Extract the [x, y] coordinate from the center of the cell holding the provided text.  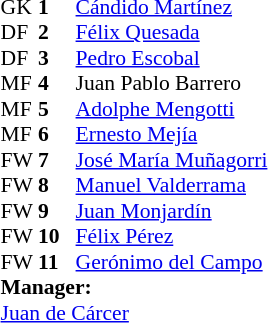
3 [57, 58]
Juan Monjardín [172, 211]
8 [57, 185]
José María Muñagorri [172, 160]
Pedro Escobal [172, 58]
Adolphe Mengotti [172, 109]
Félix Pérez [172, 237]
Manuel Valderrama [172, 185]
2 [57, 33]
4 [57, 83]
Juan Pablo Barrero [172, 83]
5 [57, 109]
Gerónimo del Campo [172, 262]
Ernesto Mejía [172, 135]
6 [57, 135]
7 [57, 160]
Félix Quesada [172, 33]
Manager: [134, 287]
9 [57, 211]
10 [57, 237]
11 [57, 262]
